Find where the given text appears and provide that cell's center as (x, y) coordinate. 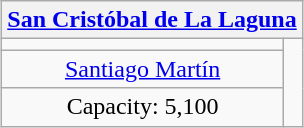
Santiago Martín (143, 69)
San Cristóbal de La Laguna (152, 20)
Capacity: 5,100 (143, 107)
